Scan for the cell matching the given text and deliver its (X, Y) coordinate at center. 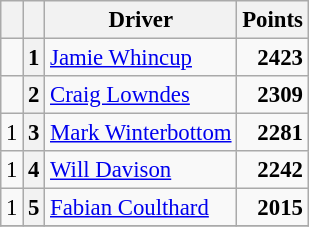
3 (34, 133)
Points (272, 20)
2 (34, 95)
4 (34, 170)
Mark Winterbottom (141, 133)
2423 (272, 58)
2242 (272, 170)
Craig Lowndes (141, 95)
Driver (141, 20)
2281 (272, 133)
Will Davison (141, 170)
Jamie Whincup (141, 58)
5 (34, 208)
2309 (272, 95)
2015 (272, 208)
Fabian Coulthard (141, 208)
